Identify which cell holds the provided text, then report its [x, y] central coordinate. 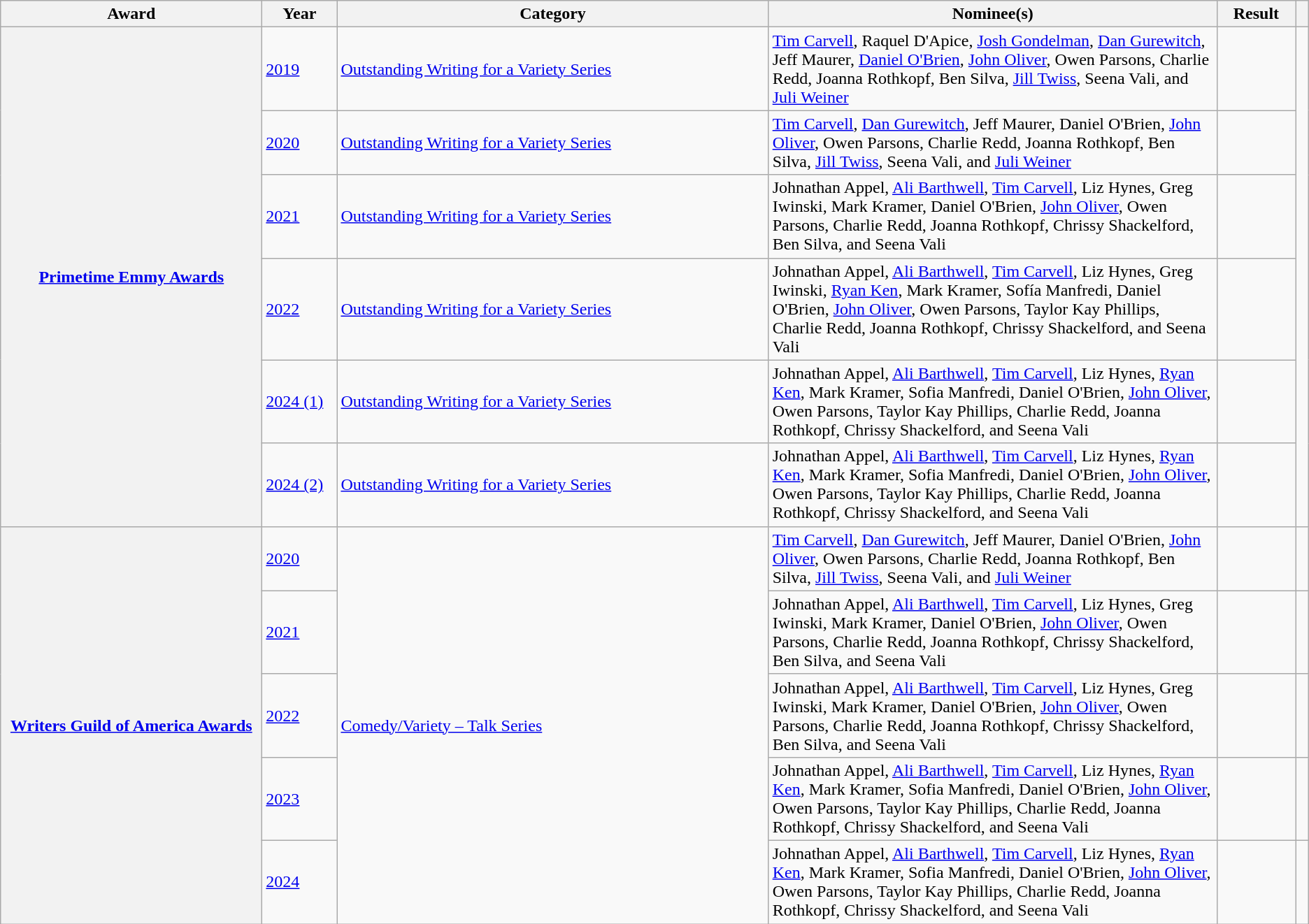
Category [552, 14]
2024 (2) [299, 485]
2024 (1) [299, 401]
Year [299, 14]
Result [1256, 14]
Nominee(s) [993, 14]
Award [131, 14]
Comedy/Variety – Talk Series [552, 725]
Primetime Emmy Awards [131, 277]
Writers Guild of America Awards [131, 725]
2019 [299, 68]
2024 [299, 882]
2023 [299, 798]
